Capture the cell that displays the provided text and extract its [x, y] central coordinate. 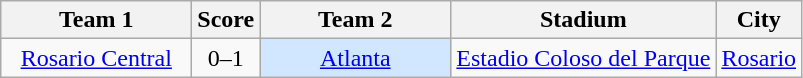
Team 1 [96, 20]
Rosario Central [96, 58]
Stadium [584, 20]
Rosario [759, 58]
0–1 [226, 58]
Atlanta [356, 58]
Score [226, 20]
Team 2 [356, 20]
Estadio Coloso del Parque [584, 58]
City [759, 20]
